From the cell containing the given text, extract its center point as [X, Y] coordinate. 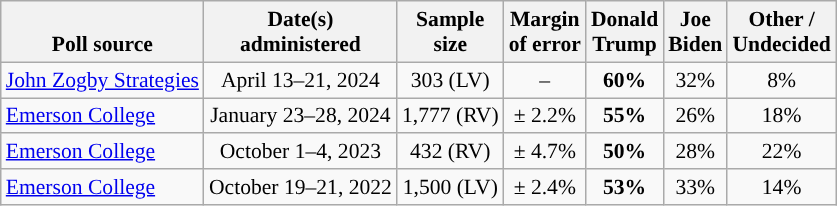
October 1–4, 2023 [300, 152]
John Zogby Strategies [102, 80]
53% [624, 187]
1,500 (LV) [450, 187]
1,777 (RV) [450, 116]
8% [781, 80]
14% [781, 187]
26% [695, 116]
± 2.2% [545, 116]
DonaldTrump [624, 32]
January 23–28, 2024 [300, 116]
JoeBiden [695, 32]
432 (RV) [450, 152]
60% [624, 80]
33% [695, 187]
18% [781, 116]
32% [695, 80]
Date(s)administered [300, 32]
28% [695, 152]
Samplesize [450, 32]
50% [624, 152]
Marginof error [545, 32]
± 4.7% [545, 152]
April 13–21, 2024 [300, 80]
– [545, 80]
55% [624, 116]
Poll source [102, 32]
22% [781, 152]
Other /Undecided [781, 32]
October 19–21, 2022 [300, 187]
303 (LV) [450, 80]
± 2.4% [545, 187]
